Detect which cell encompasses the target text, then output its [x, y] center coordinate. 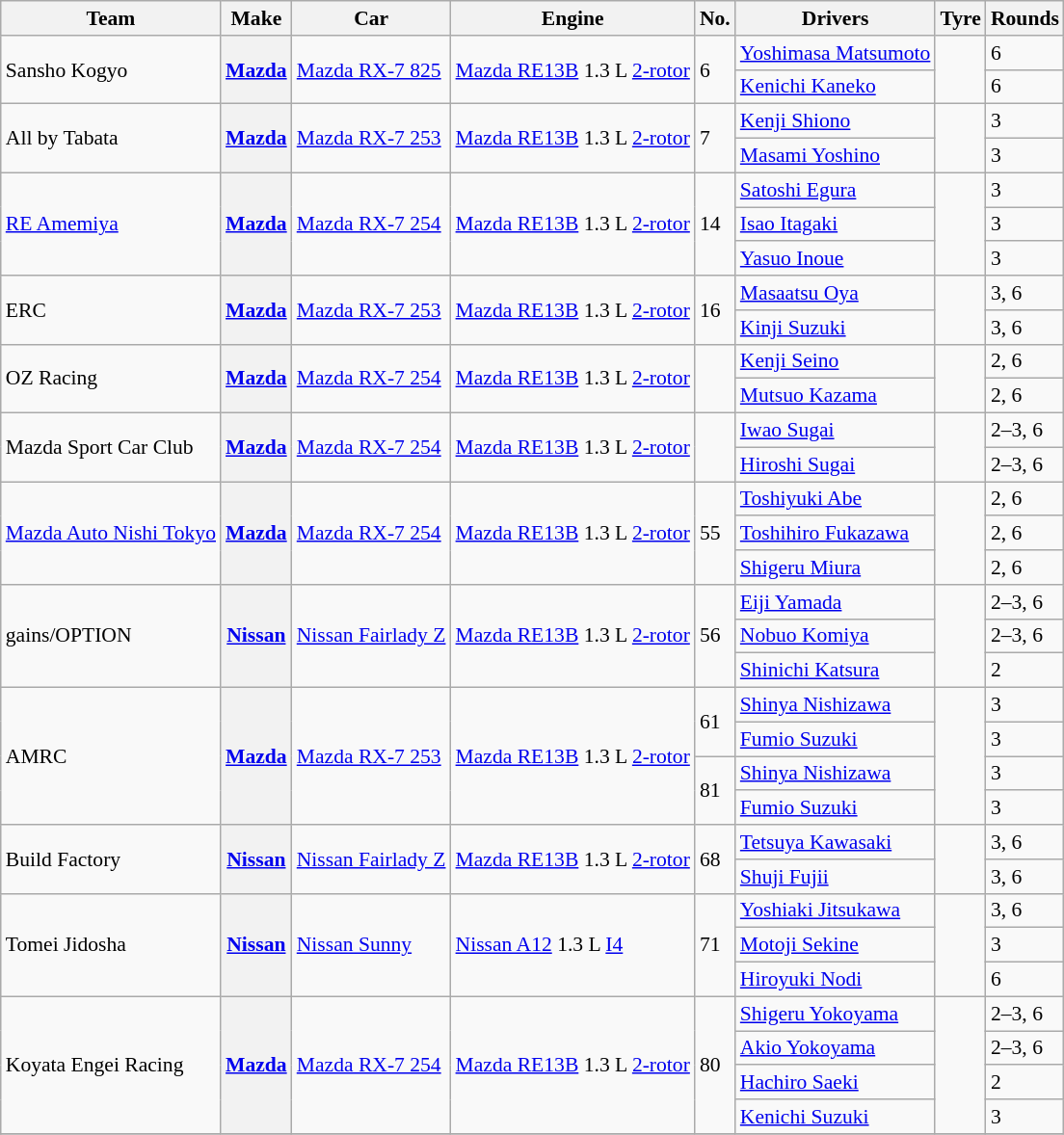
Shigeru Miura [836, 567]
Eiji Yamada [836, 602]
Hachiro Saeki [836, 1083]
55 [715, 534]
ERC [111, 310]
Yoshimasa Matsumoto [836, 53]
Kenichi Kaneko [836, 87]
Make [256, 18]
All by Tabata [111, 139]
7 [715, 139]
Drivers [836, 18]
OZ Racing [111, 378]
Build Factory [111, 859]
Tomei Jidosha [111, 944]
Sansho Kogyo [111, 69]
Iwao Sugai [836, 431]
Shigeru Yokoyama [836, 1014]
61 [715, 723]
AMRC [111, 756]
Shinichi Katsura [836, 671]
71 [715, 944]
Akio Yokoyama [836, 1048]
Tyre [960, 18]
Mutsuo Kazama [836, 396]
14 [715, 224]
Hiroshi Sugai [836, 464]
Motoji Sekine [836, 945]
Masaatsu Oya [836, 293]
Kenichi Suzuki [836, 1117]
Mazda Auto Nishi Tokyo [111, 534]
gains/OPTION [111, 636]
Nobuo Komiya [836, 636]
16 [715, 310]
Yasuo Inoue [836, 259]
Team [111, 18]
Nissan A12 1.3 L I4 [572, 944]
Yoshiaki Jitsukawa [836, 911]
56 [715, 636]
Mazda RX-7 825 [372, 69]
RE Amemiya [111, 224]
Tetsuya Kawasaki [836, 842]
Car [372, 18]
80 [715, 1065]
Shuji Fujii [836, 877]
No. [715, 18]
Satoshi Egura [836, 190]
Toshihiro Fukazawa [836, 534]
Kenji Shiono [836, 121]
Koyata Engei Racing [111, 1065]
Isao Itagaki [836, 224]
Kinji Suzuki [836, 328]
Kenji Seino [836, 361]
Masami Yoshino [836, 156]
Mazda Sport Car Club [111, 447]
68 [715, 859]
Hiroyuki Nodi [836, 980]
Nissan Sunny [372, 944]
Toshiyuki Abe [836, 499]
Engine [572, 18]
Rounds [1025, 18]
81 [715, 790]
